Return the (X, Y) coordinate for the center point of the cell that contains the specified text.  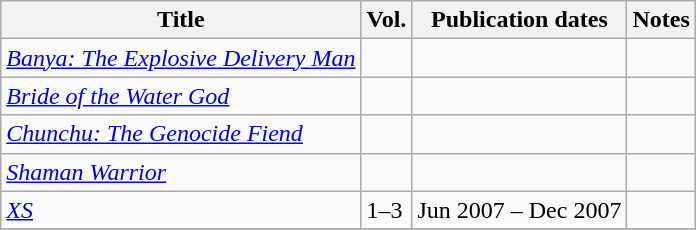
Notes (661, 20)
Publication dates (520, 20)
Shaman Warrior (181, 172)
Bride of the Water God (181, 96)
Title (181, 20)
Chunchu: The Genocide Fiend (181, 134)
XS (181, 210)
Jun 2007 – Dec 2007 (520, 210)
Vol. (386, 20)
1–3 (386, 210)
Banya: The Explosive Delivery Man (181, 58)
